Scan for the cell matching the given text and deliver its [x, y] coordinate at center. 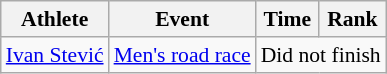
Time [288, 19]
Did not finish [321, 55]
Event [182, 19]
Ivan Stević [55, 55]
Rank [352, 19]
Athlete [55, 19]
Men's road race [182, 55]
